Provide the [X, Y] coordinate of the cell's center where the given text is located.  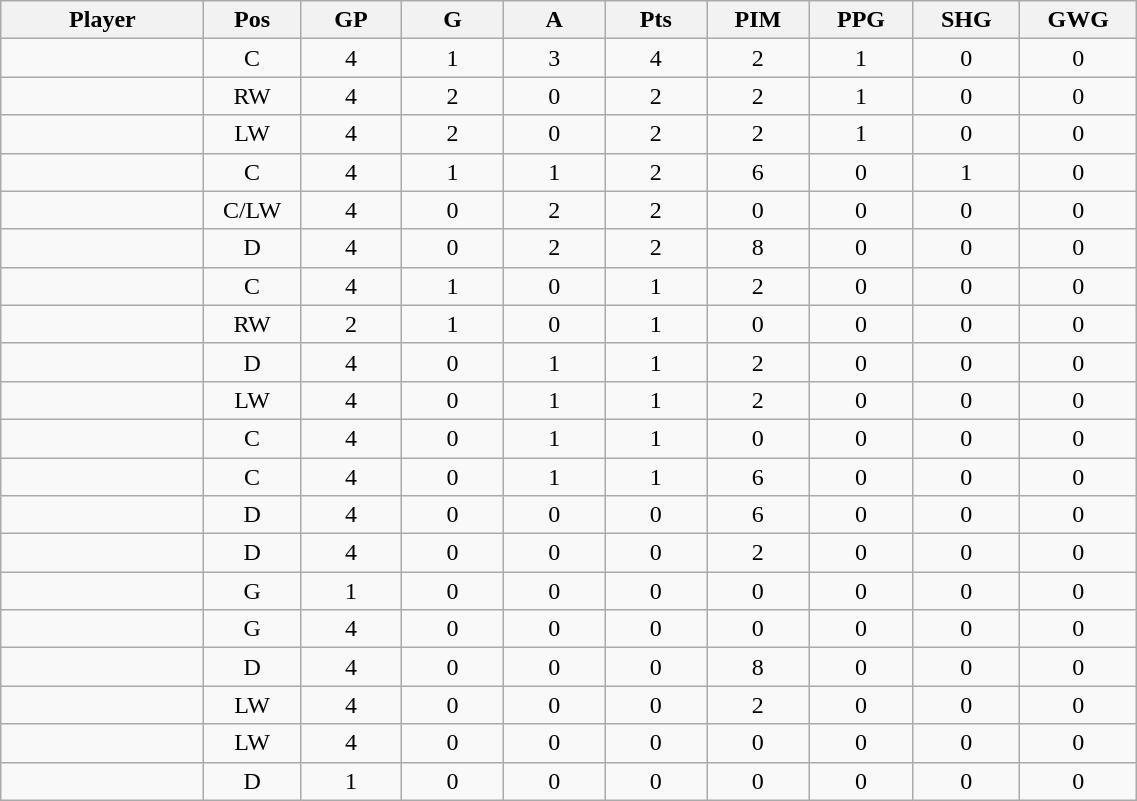
C/LW [252, 210]
3 [554, 58]
Pts [656, 20]
SHG [966, 20]
GP [351, 20]
A [554, 20]
PIM [758, 20]
Pos [252, 20]
PPG [861, 20]
GWG [1078, 20]
Player [102, 20]
